Search for the cell housing the specified text and yield its [X, Y] center coordinate. 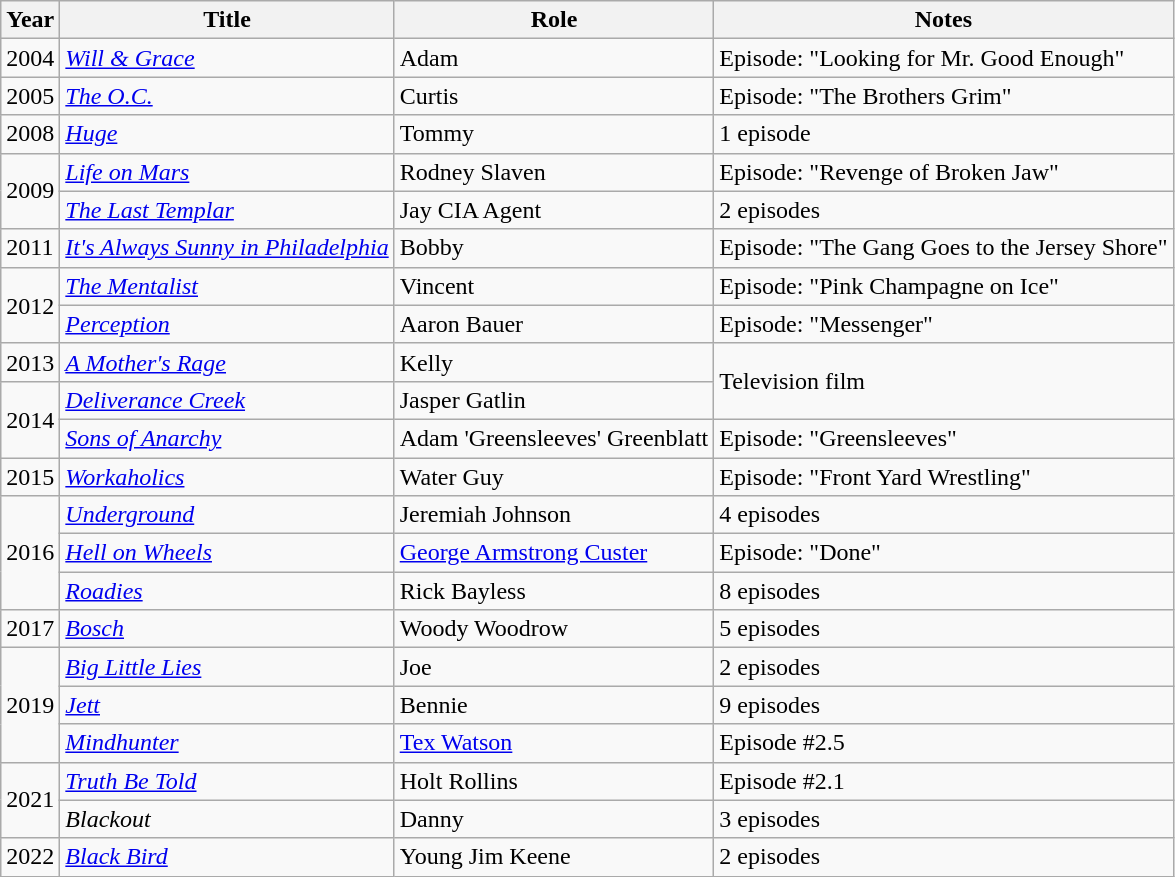
Episode: "The Gang Goes to the Jersey Shore" [944, 248]
Episode: "Greensleeves" [944, 438]
Deliverance Creek [227, 400]
2012 [30, 305]
Episode #2.5 [944, 743]
Notes [944, 20]
The Last Templar [227, 210]
Sons of Anarchy [227, 438]
Television film [944, 381]
Role [554, 20]
Bennie [554, 705]
5 episodes [944, 629]
Roadies [227, 591]
Title [227, 20]
2017 [30, 629]
Big Little Lies [227, 667]
Truth Be Told [227, 781]
Bosch [227, 629]
Young Jim Keene [554, 857]
Workaholics [227, 477]
Episode #2.1 [944, 781]
Blackout [227, 819]
2008 [30, 134]
2009 [30, 191]
Aaron Bauer [554, 324]
Episode: "Front Yard Wrestling" [944, 477]
Adam [554, 58]
Will & Grace [227, 58]
Joe [554, 667]
Episode: "Messenger" [944, 324]
The Mentalist [227, 286]
3 episodes [944, 819]
Rick Bayless [554, 591]
2021 [30, 800]
Jett [227, 705]
George Armstrong Custer [554, 553]
2019 [30, 705]
Jeremiah Johnson [554, 515]
2016 [30, 553]
4 episodes [944, 515]
2011 [30, 248]
1 episode [944, 134]
Vincent [554, 286]
Underground [227, 515]
Adam 'Greensleeves' Greenblatt [554, 438]
2013 [30, 362]
Year [30, 20]
Jasper Gatlin [554, 400]
Black Bird [227, 857]
Tex Watson [554, 743]
Bobby [554, 248]
Kelly [554, 362]
Tommy [554, 134]
Rodney Slaven [554, 172]
Mindhunter [227, 743]
The O.C. [227, 96]
Episode: "Pink Champagne on Ice" [944, 286]
Episode: "Revenge of Broken Jaw" [944, 172]
Huge [227, 134]
Curtis [554, 96]
Hell on Wheels [227, 553]
2014 [30, 419]
Episode: "The Brothers Grim" [944, 96]
2022 [30, 857]
2015 [30, 477]
Episode: "Done" [944, 553]
8 episodes [944, 591]
Jay CIA Agent [554, 210]
Perception [227, 324]
Episode: "Looking for Mr. Good Enough" [944, 58]
9 episodes [944, 705]
A Mother's Rage [227, 362]
Life on Mars [227, 172]
It's Always Sunny in Philadelphia [227, 248]
Woody Woodrow [554, 629]
Holt Rollins [554, 781]
Water Guy [554, 477]
Danny [554, 819]
2004 [30, 58]
2005 [30, 96]
